From the cell containing the given text, extract its center point as (X, Y) coordinate. 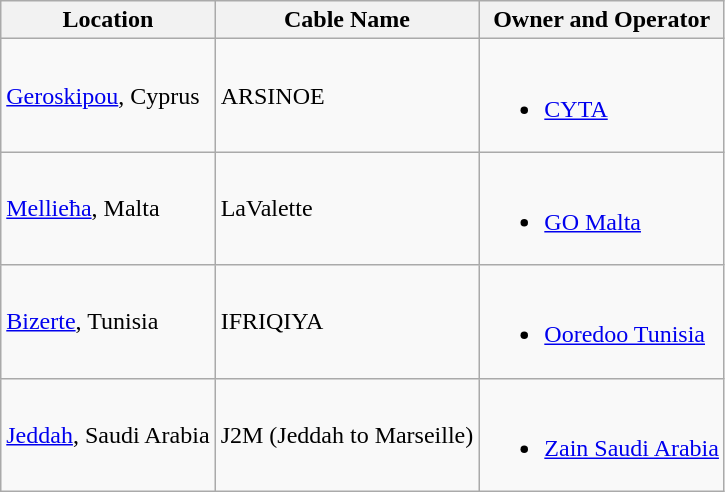
Cable Name (347, 20)
ARSINOE (347, 96)
LaValette (347, 208)
J2M (Jeddah to Marseille) (347, 434)
Bizerte, Tunisia (108, 322)
Zain Saudi Arabia (602, 434)
GO Malta (602, 208)
Mellieħa, Malta (108, 208)
Geroskipou, Cyprus (108, 96)
CYTA (602, 96)
IFRIQIYA (347, 322)
Location (108, 20)
Ooredoo Tunisia (602, 322)
Owner and Operator (602, 20)
Jeddah, Saudi Arabia (108, 434)
